Return the [X, Y] coordinate for the center point of the cell that contains the specified text.  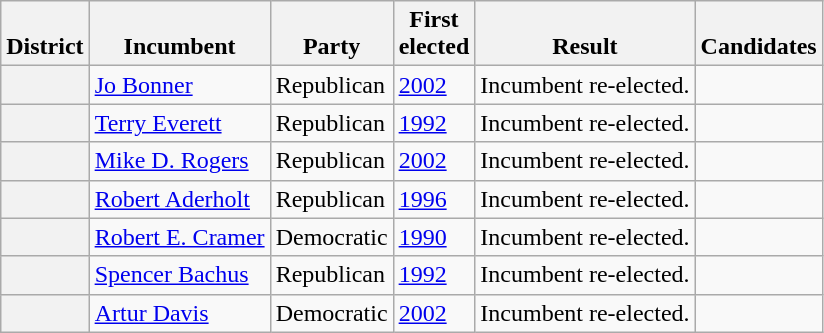
1990 [434, 237]
District [45, 34]
Result [585, 34]
Terry Everett [180, 123]
Incumbent [180, 34]
Robert Aderholt [180, 199]
Candidates [758, 34]
Mike D. Rogers [180, 161]
Firstelected [434, 34]
Spencer Bachus [180, 275]
Jo Bonner [180, 85]
Robert E. Cramer [180, 237]
Party [332, 34]
1996 [434, 199]
Artur Davis [180, 313]
